Search for the cell housing the specified text and yield its (X, Y) center coordinate. 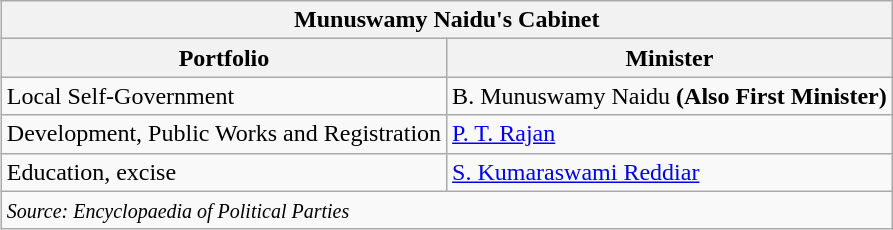
P. T. Rajan (670, 134)
Minister (670, 58)
Source: Encyclopaedia of Political Parties (446, 210)
Portfolio (224, 58)
Development, Public Works and Registration (224, 134)
Education, excise (224, 172)
S. Kumaraswami Reddiar (670, 172)
B. Munuswamy Naidu (Also First Minister) (670, 96)
Munuswamy Naidu's Cabinet (446, 20)
Local Self-Government (224, 96)
